Determine the [X, Y] coordinate at the center of the cell enclosing the given text.  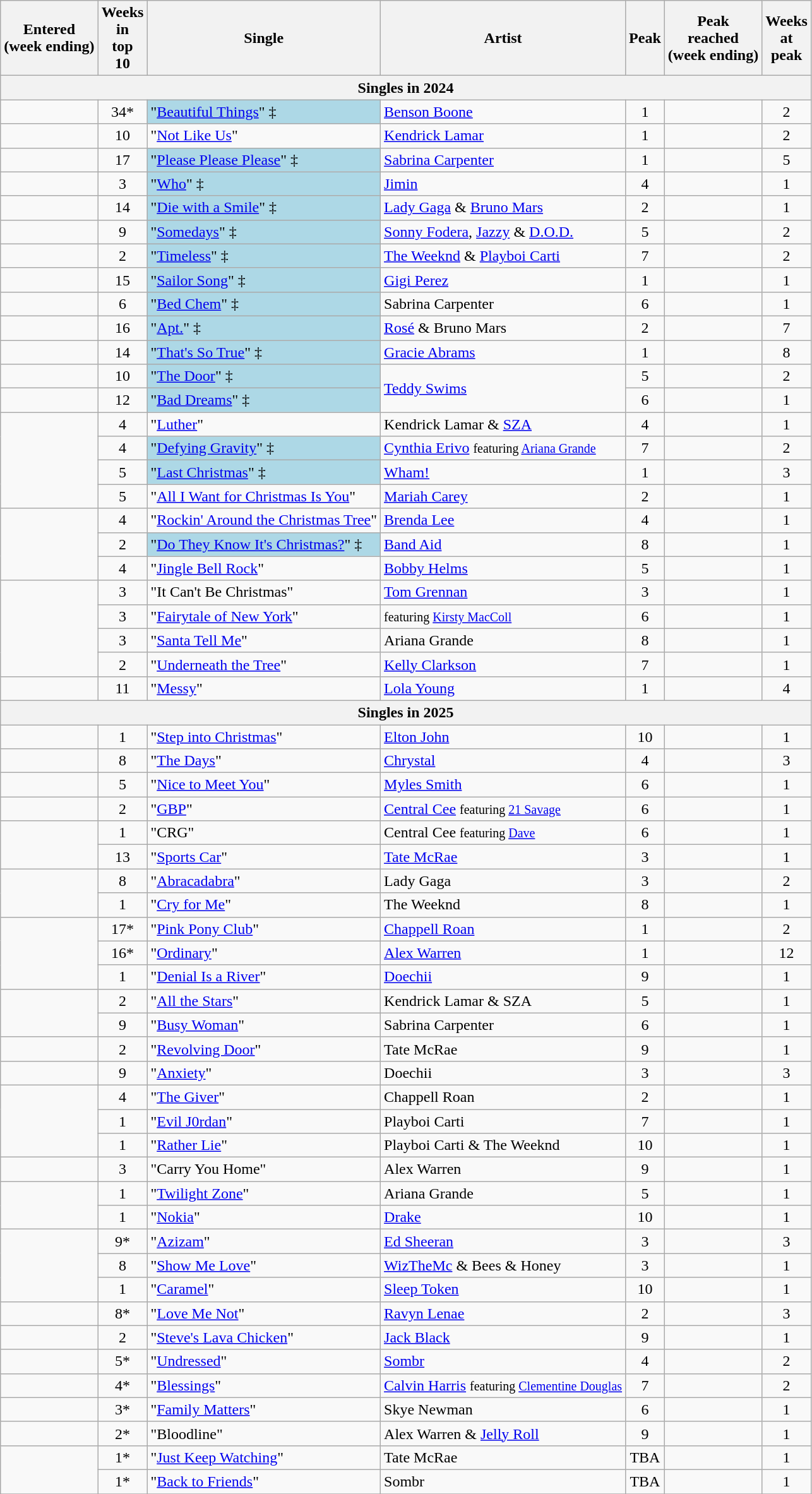
Cynthia Erivo featuring Ariana Grande [503, 448]
"Family Matters" [264, 1409]
Bobby Helms [503, 568]
featuring Kirsty MacColl [503, 616]
Peakreached (week ending) [713, 38]
5* [122, 1361]
Myles Smith [503, 785]
WizTheMc & Bees & Honey [503, 1265]
"Rather Lie" [264, 1145]
Weeksatpeak [787, 38]
"Undressed" [264, 1361]
Central Cee featuring 21 Savage [503, 809]
Benson Boone [503, 112]
9* [122, 1241]
13 [122, 857]
"Anxiety" [264, 1073]
"Rockin' Around the Christmas Tree" [264, 520]
3* [122, 1409]
"Back to Friends" [264, 1481]
Peak [645, 38]
Playboi Carti & The Weeknd [503, 1145]
"Denial Is a River" [264, 977]
"Messy" [264, 688]
Gracie Abrams [503, 352]
Elton John [503, 737]
"Die with a Smile" ‡ [264, 208]
Teddy Swims [503, 388]
Kendrick Lamar [503, 136]
"Luther" [264, 424]
"Bed Chem" ‡ [264, 304]
Skye Newman [503, 1409]
"Who" ‡ [264, 184]
"Defying Gravity" ‡ [264, 448]
"Santa Tell Me" [264, 640]
"Apt." ‡ [264, 328]
"The Days" [264, 761]
"Abracadabra" [264, 881]
Ed Sheeran [503, 1241]
Single [264, 38]
The Weeknd & Playboi Carti [503, 256]
11 [122, 688]
Lady Gaga [503, 881]
"Sailor Song" ‡ [264, 280]
Singles in 2025 [406, 712]
"Carry You Home" [264, 1169]
"Twilight Zone" [264, 1193]
Kelly Clarkson [503, 664]
Wham! [503, 472]
"Last Christmas" ‡ [264, 472]
"The Giver" [264, 1097]
Mariah Carey [503, 496]
"Steve's Lava Chicken" [264, 1337]
"Bad Dreams" ‡ [264, 400]
"Underneath the Tree" [264, 664]
Brenda Lee [503, 520]
"Blessings" [264, 1385]
"Love Me Not" [264, 1313]
"Busy Woman" [264, 1025]
Chrystal [503, 761]
"All I Want for Christmas Is You" [264, 496]
34* [122, 112]
2* [122, 1433]
Sonny Fodera, Jazzy & D.O.D. [503, 232]
Drake [503, 1217]
Weeksintop10 [122, 38]
Ravyn Lenae [503, 1313]
Alex Warren & Jelly Roll [503, 1433]
"Just Keep Watching" [264, 1457]
"Nice to Meet You" [264, 785]
"Beautiful Things" ‡ [264, 112]
17* [122, 929]
"Please Please Please" ‡ [264, 160]
"That's So True" ‡ [264, 352]
"GBP" [264, 809]
"Evil J0rdan" [264, 1121]
"Show Me Love" [264, 1265]
"Somedays" ‡ [264, 232]
4* [122, 1385]
Jimin [503, 184]
15 [122, 280]
"It Can't Be Christmas" [264, 592]
Lady Gaga & Bruno Mars [503, 208]
"The Door" ‡ [264, 376]
16* [122, 953]
Entered (week ending) [49, 38]
"Step into Christmas" [264, 737]
Artist [503, 38]
Band Aid [503, 544]
"Fairytale of New York" [264, 616]
"Ordinary" [264, 953]
Gigi Perez [503, 280]
"Timeless" ‡ [264, 256]
"Nokia" [264, 1217]
"Not Like Us" [264, 136]
Playboi Carti [503, 1121]
Calvin Harris featuring Clementine Douglas [503, 1385]
"Pink Pony Club" [264, 929]
"Jingle Bell Rock" [264, 568]
Jack Black [503, 1337]
"Revolving Door" [264, 1049]
"Caramel" [264, 1289]
"Cry for Me" [264, 905]
Rosé & Bruno Mars [503, 328]
Tom Grennan [503, 592]
"Azizam" [264, 1241]
16 [122, 328]
"Do They Know It's Christmas?" ‡ [264, 544]
8* [122, 1313]
Singles in 2024 [406, 88]
Lola Young [503, 688]
"All the Stars" [264, 1001]
The Weeknd [503, 905]
"CRG" [264, 833]
17 [122, 160]
Sleep Token [503, 1289]
Central Cee featuring Dave [503, 833]
"Sports Car" [264, 857]
"Bloodline" [264, 1433]
